Extract the (x, y) coordinate from the center of the cell holding the provided text.  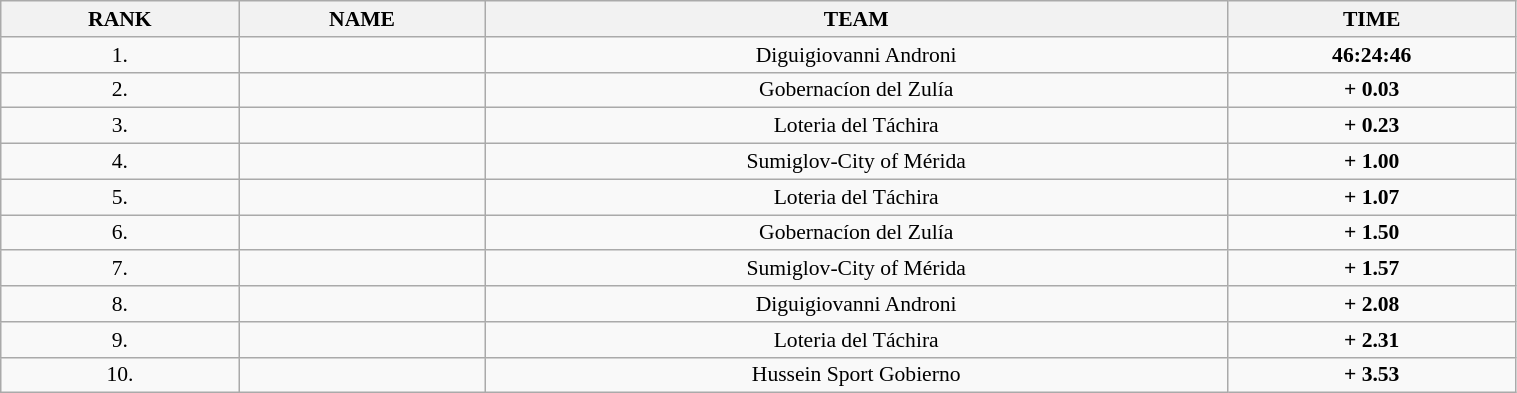
6. (120, 233)
3. (120, 126)
+ 0.23 (1372, 126)
7. (120, 269)
+ 1.50 (1372, 233)
Hussein Sport Gobierno (856, 375)
10. (120, 375)
RANK (120, 19)
46:24:46 (1372, 55)
4. (120, 162)
+ 1.00 (1372, 162)
+ 3.53 (1372, 375)
1. (120, 55)
8. (120, 304)
TIME (1372, 19)
2. (120, 90)
+ 1.57 (1372, 269)
TEAM (856, 19)
NAME (362, 19)
+ 2.08 (1372, 304)
9. (120, 340)
+ 0.03 (1372, 90)
5. (120, 197)
+ 1.07 (1372, 197)
+ 2.31 (1372, 340)
